Determine the (x, y) coordinate at the center of the cell enclosing the given text.  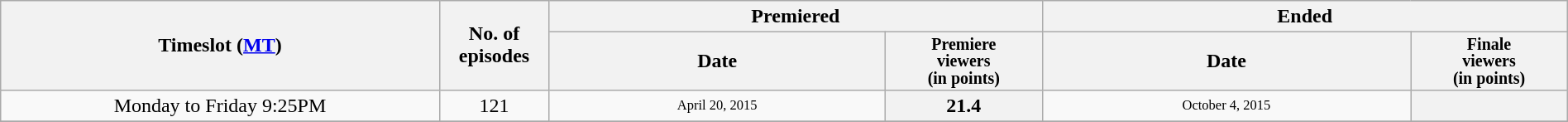
No. ofepisodes (495, 46)
Premiereviewers(in points) (964, 61)
Ended (1305, 17)
Premiered (796, 17)
Monday to Friday 9:25PM (220, 105)
121 (495, 105)
Timeslot (MT) (220, 46)
October 4, 2015 (1226, 105)
April 20, 2015 (718, 105)
21.4 (964, 105)
Finaleviewers(in points) (1489, 61)
